For the text-containing cell, return its midpoint in [x, y] coordinate format. 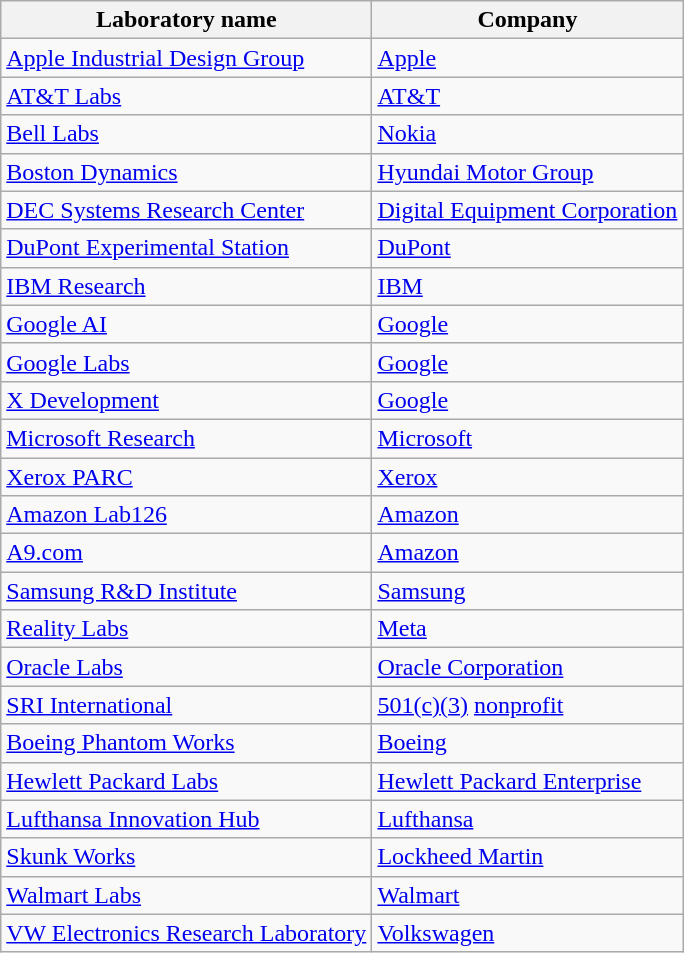
Walmart [528, 895]
Skunk Works [186, 857]
IBM [528, 286]
Microsoft Research [186, 438]
Hyundai Motor Group [528, 172]
Samsung [528, 591]
Apple [528, 58]
Boeing [528, 743]
Lufthansa Innovation Hub [186, 819]
A9.com [186, 553]
Lufthansa [528, 819]
Boston Dynamics [186, 172]
DuPont [528, 248]
Meta [528, 629]
Microsoft [528, 438]
Reality Labs [186, 629]
Laboratory name [186, 20]
SRI International [186, 705]
Samsung R&D Institute [186, 591]
Xerox PARC [186, 477]
Hewlett Packard Enterprise [528, 781]
AT&T Labs [186, 96]
IBM Research [186, 286]
Oracle Labs [186, 667]
Digital Equipment Corporation [528, 210]
Company [528, 20]
Lockheed Martin [528, 857]
Bell Labs [186, 134]
Hewlett Packard Labs [186, 781]
Oracle Corporation [528, 667]
Xerox [528, 477]
Amazon Lab126 [186, 515]
AT&T [528, 96]
Boeing Phantom Works [186, 743]
Apple Industrial Design Group [186, 58]
DEC Systems Research Center [186, 210]
Google Labs [186, 362]
Walmart Labs [186, 895]
Google AI [186, 324]
Nokia [528, 134]
DuPont Experimental Station [186, 248]
VW Electronics Research Laboratory [186, 933]
X Development [186, 400]
Volkswagen [528, 933]
501(c)(3) nonprofit [528, 705]
